Determine the (x, y) coordinate at the center of the cell enclosing the given text.  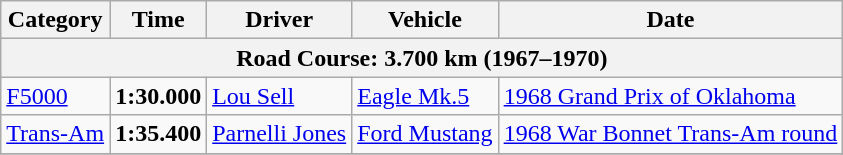
1968 War Bonnet Trans-Am round (670, 134)
Trans-Am (56, 134)
Driver (280, 20)
F5000 (56, 96)
Lou Sell (280, 96)
Vehicle (425, 20)
1:30.000 (158, 96)
Parnelli Jones (280, 134)
Ford Mustang (425, 134)
1:35.400 (158, 134)
Eagle Mk.5 (425, 96)
Category (56, 20)
1968 Grand Prix of Oklahoma (670, 96)
Time (158, 20)
Road Course: 3.700 km (1967–1970) (422, 58)
Date (670, 20)
